Detect which cell encompasses the target text, then output its (x, y) center coordinate. 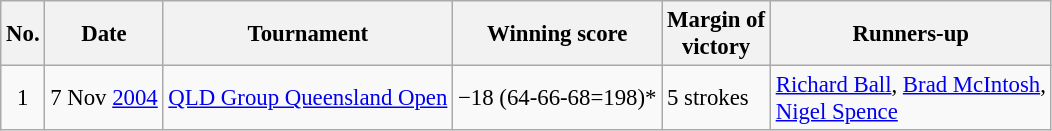
Margin ofvictory (716, 34)
Winning score (558, 34)
5 strokes (716, 98)
Richard Ball, Brad McIntosh, Nigel Spence (910, 98)
Date (104, 34)
QLD Group Queensland Open (308, 98)
1 (23, 98)
Runners-up (910, 34)
7 Nov 2004 (104, 98)
No. (23, 34)
Tournament (308, 34)
−18 (64-66-68=198)* (558, 98)
